From the cell containing the given text, extract its center point as [x, y] coordinate. 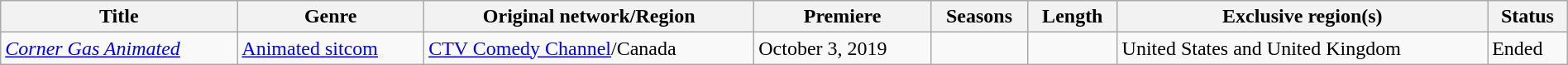
Exclusive region(s) [1303, 17]
Original network/Region [589, 17]
Length [1073, 17]
Corner Gas Animated [119, 48]
United States and United Kingdom [1303, 48]
Seasons [979, 17]
Ended [1528, 48]
October 3, 2019 [843, 48]
Animated sitcom [331, 48]
Premiere [843, 17]
Title [119, 17]
Status [1528, 17]
Genre [331, 17]
CTV Comedy Channel/Canada [589, 48]
